Provide the (x, y) coordinate of the cell's center where the given text is located.  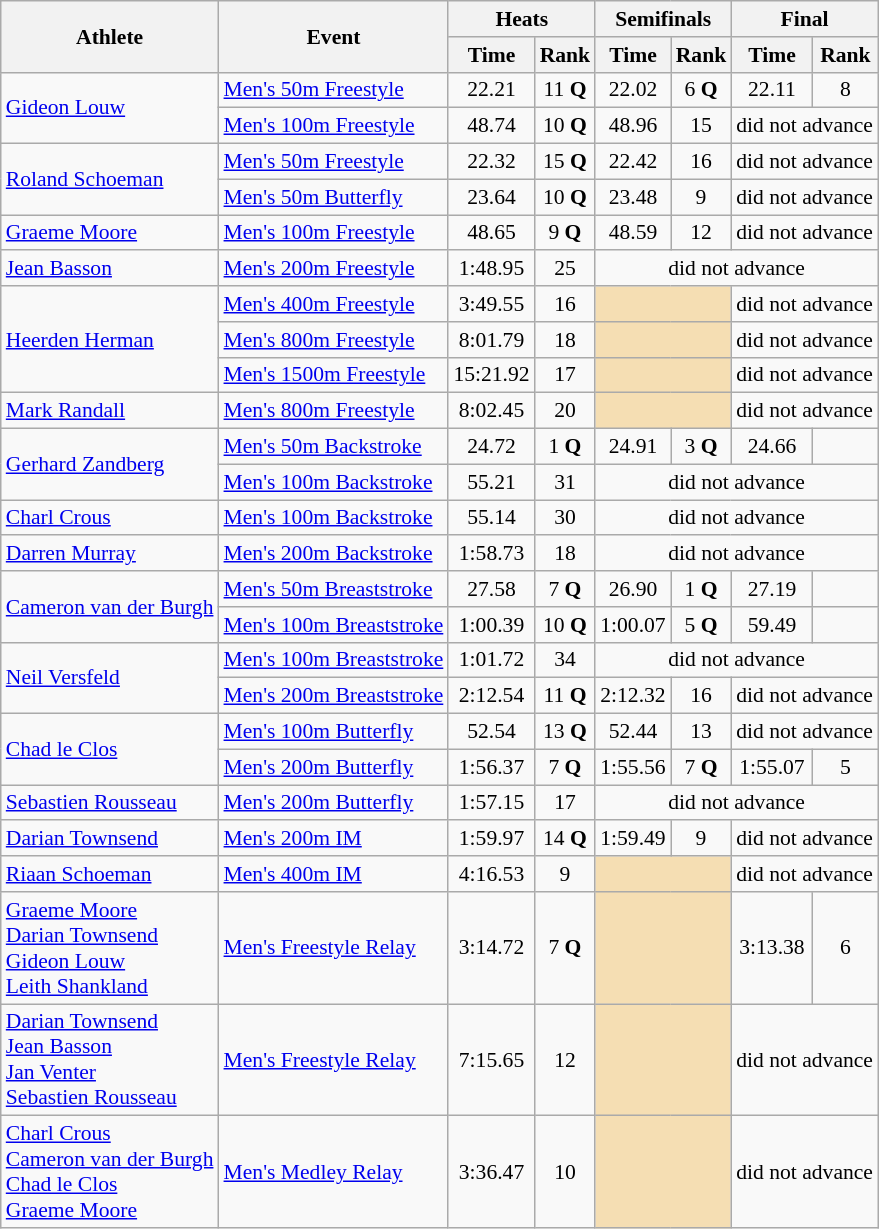
Riaan Schoeman (110, 874)
Sebastien Rousseau (110, 803)
6 (846, 948)
30 (566, 518)
22.11 (772, 90)
Charl CrousCameron van der BurghChad le ClosGraeme Moore (110, 1172)
48.74 (491, 126)
1:56.37 (491, 767)
Men's 400m IM (334, 874)
4:16.53 (491, 874)
3:14.72 (491, 948)
1:48.95 (491, 269)
2:12.32 (632, 696)
1:59.49 (632, 839)
1:57.15 (491, 803)
48.65 (491, 233)
Graeme Moore (110, 233)
Men's 50m Breaststroke (334, 589)
26.90 (632, 589)
27.58 (491, 589)
Cameron van der Burgh (110, 606)
Semifinals (663, 19)
8:01.79 (491, 340)
Mark Randall (110, 411)
1:59.97 (491, 839)
22.02 (632, 90)
8 (846, 90)
55.21 (491, 482)
20 (566, 411)
48.59 (632, 233)
Men's 50m Backstroke (334, 447)
25 (566, 269)
15:21.92 (491, 375)
Athlete (110, 36)
13 Q (566, 732)
Heerden Herman (110, 340)
23.64 (491, 197)
3 Q (702, 447)
24.66 (772, 447)
52.44 (632, 732)
Event (334, 36)
3:36.47 (491, 1172)
24.72 (491, 447)
6 Q (702, 90)
1:55.07 (772, 767)
5 Q (702, 625)
1:55.56 (632, 767)
22.21 (491, 90)
15 Q (566, 162)
1:58.73 (491, 554)
Gideon Louw (110, 108)
59.49 (772, 625)
55.14 (491, 518)
5 (846, 767)
13 (702, 732)
Men's 50m Butterfly (334, 197)
Charl Crous (110, 518)
27.19 (772, 589)
Graeme MooreDarian TownsendGideon LouwLeith Shankland (110, 948)
Gerhard Zandberg (110, 464)
1:01.72 (491, 660)
Darren Murray (110, 554)
10 (566, 1172)
24.91 (632, 447)
Darian Townsend (110, 839)
1:00.39 (491, 625)
Men's 400m Freestyle (334, 304)
8:02.45 (491, 411)
Men's 100m Butterfly (334, 732)
Roland Schoeman (110, 180)
Men's Medley Relay (334, 1172)
Men's 200m Breaststroke (334, 696)
3:49.55 (491, 304)
9 Q (566, 233)
2:12.54 (491, 696)
Men's 200m Freestyle (334, 269)
Darian TownsendJean BassonJan VenterSebastien Rousseau (110, 1060)
52.54 (491, 732)
Men's 1500m Freestyle (334, 375)
1:00.07 (632, 625)
Men's 200m Backstroke (334, 554)
23.48 (632, 197)
48.96 (632, 126)
31 (566, 482)
3:13.38 (772, 948)
7:15.65 (491, 1060)
15 (702, 126)
14 Q (566, 839)
Neil Versfeld (110, 678)
Jean Basson (110, 269)
34 (566, 660)
Final (804, 19)
22.42 (632, 162)
Heats (522, 19)
22.32 (491, 162)
Chad le Clos (110, 750)
Men's 200m IM (334, 839)
